From the cell containing the given text, extract its center point as (x, y) coordinate. 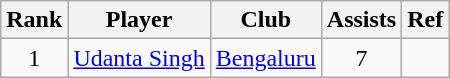
Ref (426, 20)
1 (34, 58)
Player (139, 20)
7 (361, 58)
Rank (34, 20)
Udanta Singh (139, 58)
Assists (361, 20)
Club (266, 20)
Bengaluru (266, 58)
